Provide the [X, Y] coordinate of the cell's center where the given text is located.  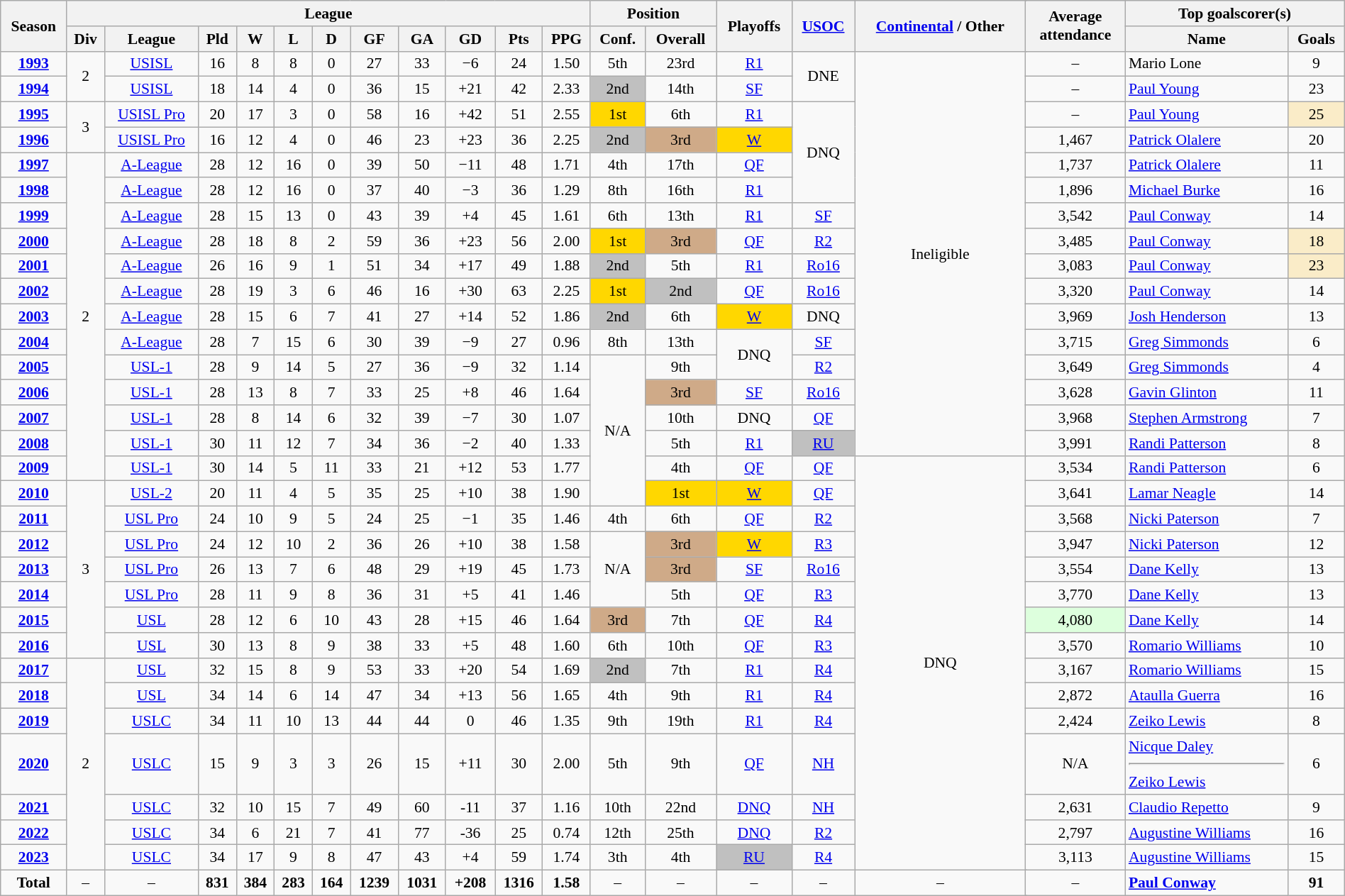
3,969 [1075, 317]
2003 [34, 317]
+14 [470, 317]
2,631 [1075, 807]
1.35 [566, 721]
3,947 [1075, 544]
2,872 [1075, 696]
1.90 [566, 494]
3,167 [1075, 670]
1.86 [566, 317]
164 [331, 883]
0.96 [566, 342]
1995 [34, 115]
831 [217, 883]
3,770 [1075, 595]
Playoffs [755, 26]
GF [375, 39]
2012 [34, 544]
2005 [34, 367]
3,628 [1075, 393]
2011 [34, 519]
Conf. [617, 39]
+20 [470, 670]
3,641 [1075, 494]
Goals [1317, 39]
1 [331, 266]
1239 [375, 883]
60 [421, 807]
GD [470, 39]
2016 [34, 646]
Total [34, 883]
2013 [34, 570]
1.71 [566, 165]
23rd [680, 64]
58 [375, 115]
31 [421, 595]
2000 [34, 241]
1.73 [566, 570]
3,649 [1075, 367]
3,570 [1075, 646]
3,968 [1075, 418]
−6 [470, 64]
3,534 [1075, 468]
4,080 [1075, 620]
L [294, 39]
2017 [34, 670]
Pts [519, 39]
1.69 [566, 670]
2,797 [1075, 833]
3,113 [1075, 858]
1997 [34, 165]
2007 [34, 418]
1994 [34, 89]
2019 [34, 721]
384 [255, 883]
283 [294, 883]
−3 [470, 191]
Average attendance [1075, 26]
2010 [34, 494]
Lamar Neagle [1207, 494]
3,991 [1075, 443]
2001 [34, 266]
Div [86, 39]
2021 [34, 807]
1.14 [566, 367]
+21 [470, 89]
1.50 [566, 64]
1.16 [566, 807]
3,568 [1075, 519]
1.07 [566, 418]
GA [421, 39]
1998 [34, 191]
1996 [34, 140]
USL-2 [151, 494]
0.74 [566, 833]
PPG [566, 39]
2023 [34, 858]
1.74 [566, 858]
+208 [470, 883]
Overall [680, 39]
91 [1317, 883]
2018 [34, 696]
Name [1207, 39]
19th [680, 721]
Position [653, 13]
1993 [34, 64]
1.60 [566, 646]
1999 [34, 216]
1,737 [1075, 165]
1031 [421, 883]
2020 [34, 764]
2002 [34, 292]
3,320 [1075, 292]
50 [421, 165]
16th [680, 191]
-11 [470, 807]
2.55 [566, 115]
25th [680, 833]
12th [617, 833]
2008 [34, 443]
14th [680, 89]
Gavin Glinton [1207, 393]
3th [617, 858]
Michael Burke [1207, 191]
Top goalscorer(s) [1234, 13]
1.61 [566, 216]
DNE [823, 77]
3,083 [1075, 266]
+30 [470, 292]
1.65 [566, 696]
77 [421, 833]
+42 [470, 115]
+15 [470, 620]
-36 [470, 833]
22nd [680, 807]
42 [519, 89]
1.88 [566, 266]
1316 [519, 883]
54 [519, 670]
Pld [217, 39]
3,715 [1075, 342]
2,424 [1075, 721]
Ineligible [941, 253]
Mario Lone [1207, 64]
+13 [470, 696]
1.33 [566, 443]
3,554 [1075, 570]
+8 [470, 393]
+11 [470, 764]
+19 [470, 570]
Continental / Other [941, 26]
Josh Henderson [1207, 317]
52 [519, 317]
63 [519, 292]
2022 [34, 833]
2009 [34, 468]
1.77 [566, 468]
1,896 [1075, 191]
Nicque Daley Zeiko Lewis [1207, 764]
19 [255, 292]
Zeiko Lewis [1207, 721]
−11 [470, 165]
2006 [34, 393]
USOC [823, 26]
−1 [470, 519]
29 [421, 570]
3,542 [1075, 216]
D [331, 39]
Ataulla Guerra [1207, 696]
1,467 [1075, 140]
17th [680, 165]
+17 [470, 266]
2014 [34, 595]
+12 [470, 468]
Season [34, 26]
2004 [34, 342]
−7 [470, 418]
2.33 [566, 89]
−2 [470, 443]
3,485 [1075, 241]
2015 [34, 620]
Claudio Repetto [1207, 807]
Stephen Armstrong [1207, 418]
1.29 [566, 191]
